Determine the (x, y) coordinate at the center of the cell enclosing the given text.  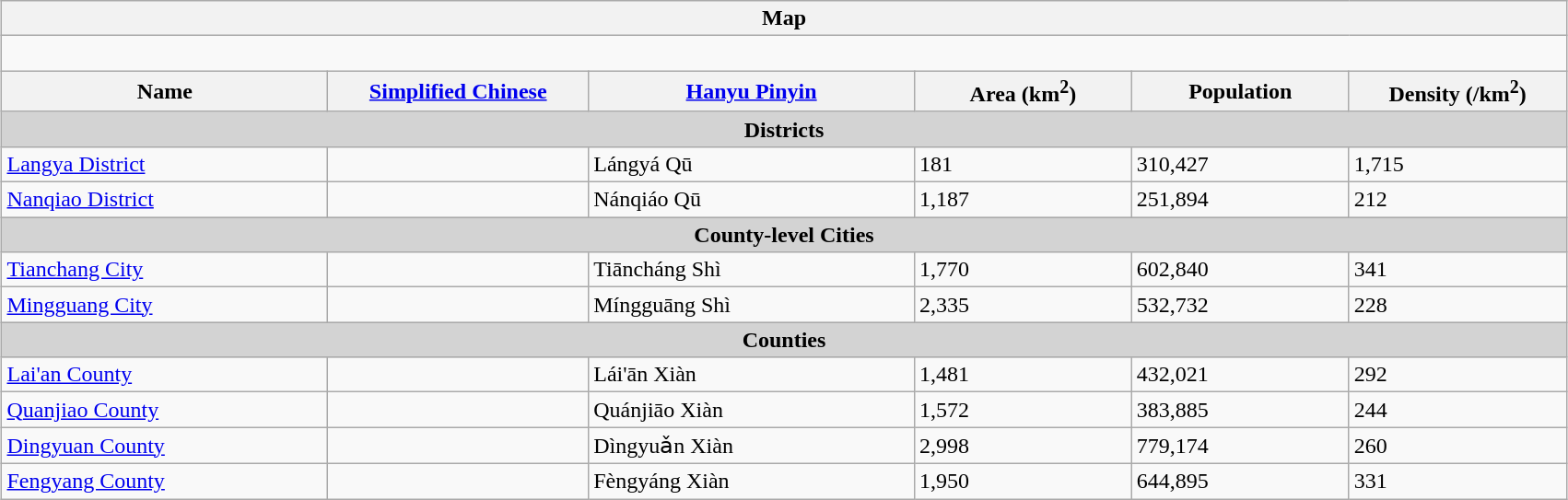
432,021 (1240, 375)
Fèngyáng Xiàn (752, 482)
Quánjiāo Xiàn (752, 410)
251,894 (1240, 200)
1,572 (1023, 410)
Density (/km2) (1457, 92)
181 (1023, 164)
Tianchang City (165, 270)
Area (km2) (1023, 92)
779,174 (1240, 446)
Name (165, 92)
Míngguāng Shì (752, 305)
383,885 (1240, 410)
212 (1457, 200)
Lángyá Qū (752, 164)
Counties (784, 340)
Nanqiao District (165, 200)
Map (784, 18)
1,481 (1023, 375)
Nánqiáo Qū (752, 200)
Langya District (165, 164)
1,950 (1023, 482)
Hanyu Pinyin (752, 92)
Population (1240, 92)
331 (1457, 482)
310,427 (1240, 164)
1,770 (1023, 270)
Mingguang City (165, 305)
Lai'an County (165, 375)
County-level Cities (784, 235)
1,187 (1023, 200)
Districts (784, 129)
602,840 (1240, 270)
Lái'ān Xiàn (752, 375)
644,895 (1240, 482)
1,715 (1457, 164)
260 (1457, 446)
Quanjiao County (165, 410)
Tiāncháng Shì (752, 270)
228 (1457, 305)
2,998 (1023, 446)
244 (1457, 410)
Dìngyuǎn Xiàn (752, 446)
Fengyang County (165, 482)
292 (1457, 375)
532,732 (1240, 305)
Simplified Chinese (459, 92)
Dingyuan County (165, 446)
341 (1457, 270)
2,335 (1023, 305)
